Extract the (x, y) coordinate from the center of the cell holding the provided text.  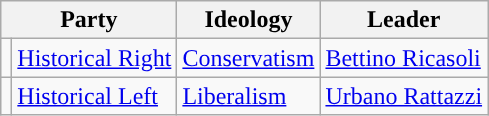
Leader (404, 20)
Ideology (248, 20)
Bettino Ricasoli (404, 58)
Historical Right (94, 58)
Urbano Rattazzi (404, 96)
Historical Left (94, 96)
Liberalism (248, 96)
Conservatism (248, 58)
Party (89, 20)
